Scan for the cell matching the given text and deliver its [x, y] coordinate at center. 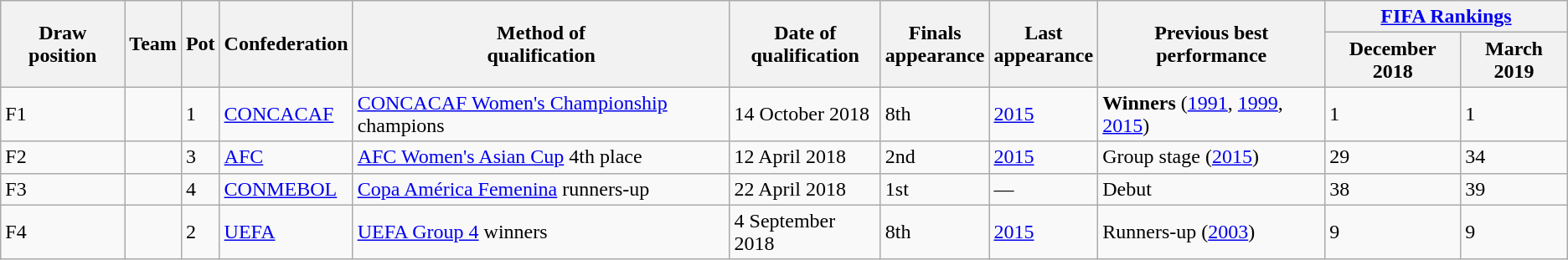
2nd [935, 157]
December 2018 [1393, 60]
Confederation [286, 43]
29 [1393, 157]
3 [200, 157]
UEFA [286, 232]
34 [1514, 157]
1st [935, 189]
4 September 2018 [805, 232]
Team [153, 43]
March 2019 [1514, 60]
F2 [63, 157]
14 October 2018 [805, 114]
F3 [63, 189]
Runners-up (2003) [1211, 232]
CONMEBOL [286, 189]
Method ofqualification [541, 43]
— [1044, 189]
Winners (1991, 1999, 2015) [1211, 114]
Draw position [63, 43]
CONCACAF [286, 114]
Finalsappearance [935, 43]
38 [1393, 189]
AFC Women's Asian Cup 4th place [541, 157]
F4 [63, 232]
12 April 2018 [805, 157]
Debut [1211, 189]
Pot [200, 43]
4 [200, 189]
FIFA Rankings [1447, 17]
39 [1514, 189]
AFC [286, 157]
Lastappearance [1044, 43]
Previous bestperformance [1211, 43]
CONCACAF Women's Championship champions [541, 114]
Copa América Femenina runners-up [541, 189]
Group stage (2015) [1211, 157]
2 [200, 232]
22 April 2018 [805, 189]
UEFA Group 4 winners [541, 232]
Date ofqualification [805, 43]
F1 [63, 114]
